Return (x, y) of the center of cell containing provided text 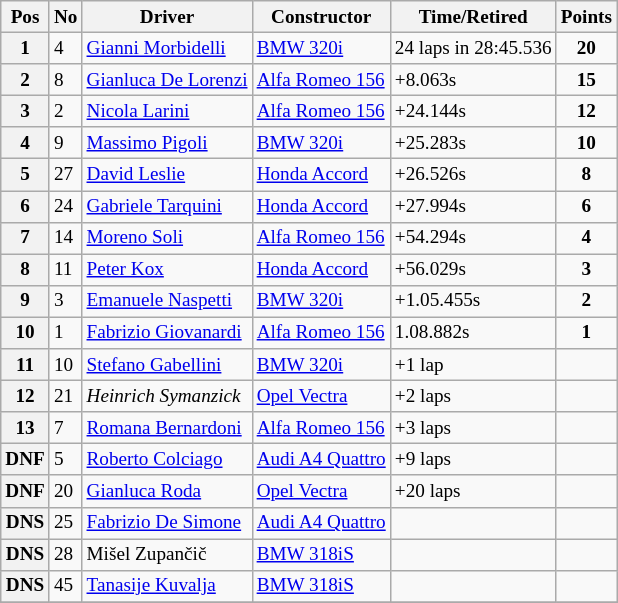
+27.994s (473, 206)
Points (586, 17)
45 (66, 586)
Nicola Larini (167, 111)
Gabriele Tarquini (167, 206)
14 (66, 238)
21 (66, 396)
Pos (26, 17)
+56.029s (473, 270)
Emanuele Naspetti (167, 301)
15 (586, 80)
28 (66, 554)
24 (66, 206)
Fabrizio De Simone (167, 523)
Gianluca De Lorenzi (167, 80)
No (66, 17)
Moreno Soli (167, 238)
Gianni Morbidelli (167, 48)
1.08.882s (473, 333)
13 (26, 428)
+20 laps (473, 491)
+25.283s (473, 143)
David Leslie (167, 175)
Romana Bernardoni (167, 428)
+26.526s (473, 175)
+8.063s (473, 80)
Massimo Pigoli (167, 143)
Stefano Gabellini (167, 365)
Roberto Colciago (167, 460)
+2 laps (473, 396)
+1.05.455s (473, 301)
Tanasije Kuvalja (167, 586)
Heinrich Symanzick (167, 396)
Mišel Zupančič (167, 554)
Time/Retired (473, 17)
24 laps in 28:45.536 (473, 48)
Peter Kox (167, 270)
Constructor (321, 17)
+24.144s (473, 111)
+9 laps (473, 460)
Fabrizio Giovanardi (167, 333)
27 (66, 175)
Driver (167, 17)
25 (66, 523)
+54.294s (473, 238)
+1 lap (473, 365)
+3 laps (473, 428)
Gianluca Roda (167, 491)
